Return [x, y] of the center of cell containing provided text 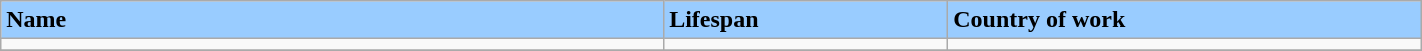
Name [332, 20]
Country of work [1185, 20]
Lifespan [806, 20]
